Return [X, Y] of the center of cell containing provided text 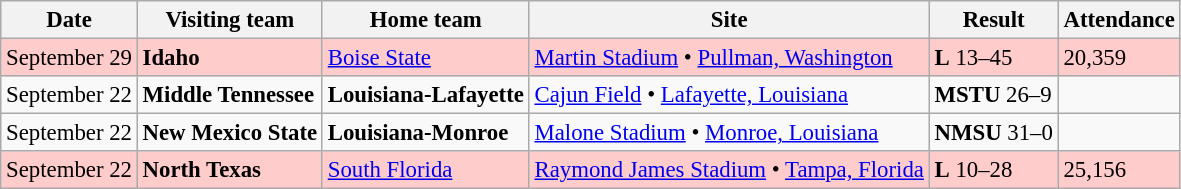
Home team [426, 20]
Cajun Field • Lafayette, Louisiana [729, 95]
Martin Stadium • Pullman, Washington [729, 58]
MSTU 26–9 [994, 95]
Middle Tennessee [230, 95]
Attendance [1119, 20]
Louisiana-Monroe [426, 133]
20,359 [1119, 58]
Louisiana-Lafayette [426, 95]
Boise State [426, 58]
L 13–45 [994, 58]
L 10–28 [994, 170]
Idaho [230, 58]
Site [729, 20]
Visiting team [230, 20]
Raymond James Stadium • Tampa, Florida [729, 170]
Malone Stadium • Monroe, Louisiana [729, 133]
NMSU 31–0 [994, 133]
New Mexico State [230, 133]
Date [69, 20]
25,156 [1119, 170]
Result [994, 20]
September 29 [69, 58]
North Texas [230, 170]
South Florida [426, 170]
